Locate the cell with the specified text and output its [X, Y] center coordinate. 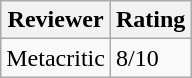
8/10 [150, 58]
Reviewer [56, 20]
Rating [150, 20]
Metacritic [56, 58]
